Determine the [x, y] coordinate at the center of the cell enclosing the given text.  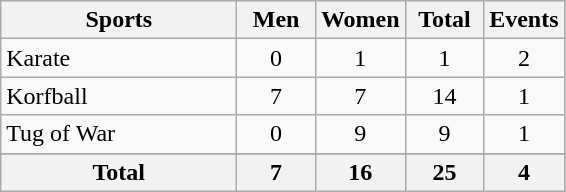
4 [524, 172]
25 [444, 172]
Karate [119, 58]
14 [444, 96]
Events [524, 20]
2 [524, 58]
16 [360, 172]
Korfball [119, 96]
Women [360, 20]
Tug of War [119, 134]
Men [276, 20]
Sports [119, 20]
